Determine the [x, y] coordinate at the center of the cell enclosing the given text.  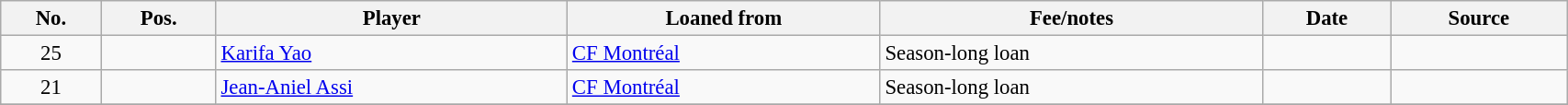
21 [51, 87]
Player [391, 18]
Date [1326, 18]
Jean-Aniel Assi [391, 87]
25 [51, 53]
Pos. [158, 18]
Fee/notes [1071, 18]
No. [51, 18]
Karifa Yao [391, 53]
Loaned from [724, 18]
Source [1479, 18]
